Return the [X, Y] coordinate for the center point of the cell that contains the specified text.  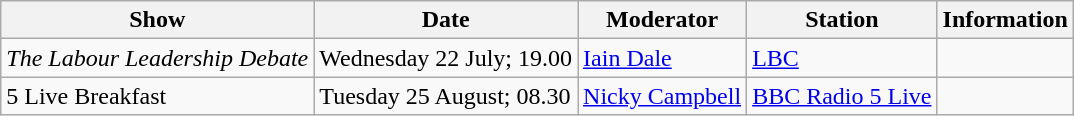
5 Live Breakfast [158, 96]
Nicky Campbell [662, 96]
Date [446, 20]
Iain Dale [662, 58]
Wednesday 22 July; 19.00 [446, 58]
Tuesday 25 August; 08.30 [446, 96]
The Labour Leadership Debate [158, 58]
BBC Radio 5 Live [842, 96]
Information [1005, 20]
Moderator [662, 20]
Station [842, 20]
LBC [842, 58]
Show [158, 20]
